Find where the given text appears and provide that cell's center as (x, y) coordinate. 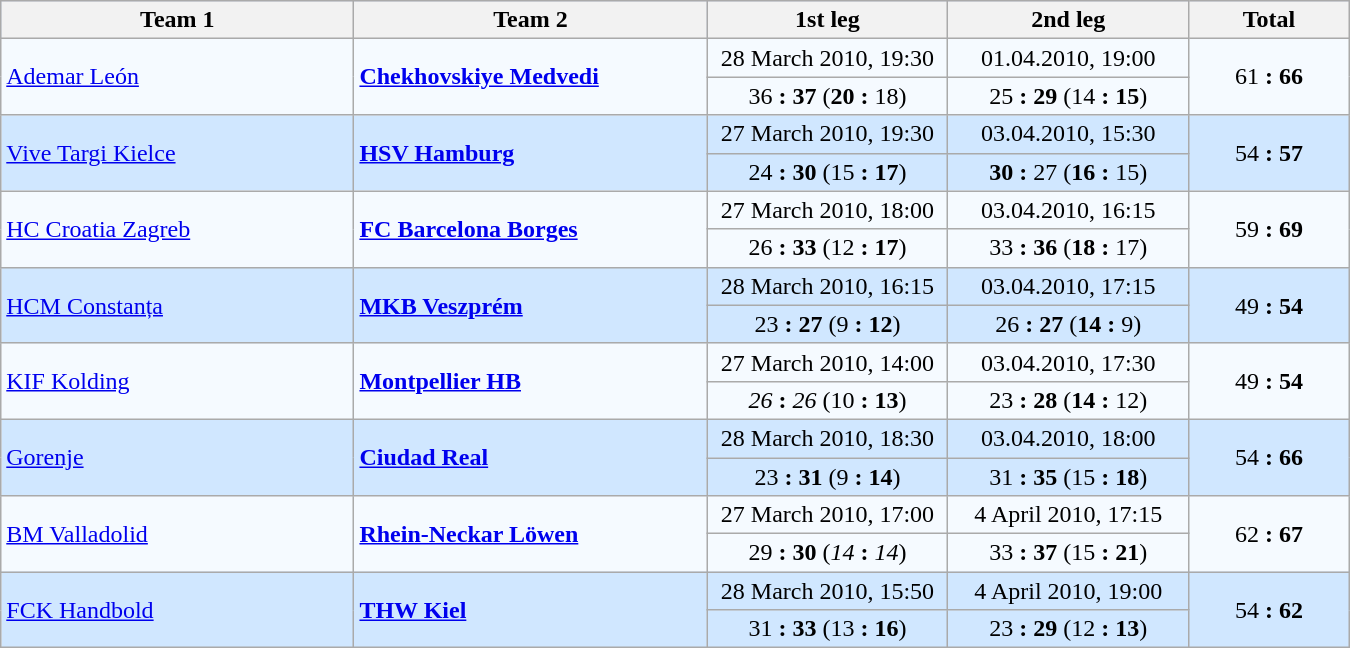
33 : 36 (18 : 17) (1068, 248)
28 March 2010, 18:30 (828, 438)
Ciudad Real (530, 457)
Team 2 (530, 20)
31 : 33 (13 : 16) (828, 629)
23 : 31 (9 : 14) (828, 477)
25 : 29 (14 : 15) (1068, 96)
28 March 2010, 19:30 (828, 58)
54 : 66 (1270, 457)
03.04.2010, 16:15 (1068, 210)
29 : 30 (14 : 14) (828, 553)
61 : 66 (1270, 77)
26 : 33 (12 : 17) (828, 248)
HSV Hamburg (530, 153)
03.04.2010, 15:30 (1068, 134)
27 March 2010, 19:30 (828, 134)
THW Kiel (530, 610)
28 March 2010, 16:15 (828, 286)
30 : 27 (16 : 15) (1068, 172)
4 April 2010, 17:15 (1068, 515)
26 : 26 (10 : 13) (828, 400)
03.04.2010, 17:15 (1068, 286)
54 : 57 (1270, 153)
23 : 28 (14 : 12) (1068, 400)
Total (1270, 20)
27 March 2010, 14:00 (828, 362)
Vive Targi Kielce (178, 153)
59 : 69 (1270, 229)
54 : 62 (1270, 610)
KIF Kolding (178, 381)
Chekhovskiye Medvedi (530, 77)
23 : 29 (12 : 13) (1068, 629)
24 : 30 (15 : 17) (828, 172)
FC Barcelona Borges (530, 229)
Team 1 (178, 20)
Gorenje (178, 457)
36 : 37 (20 : 18) (828, 96)
01.04.2010, 19:00 (1068, 58)
27 March 2010, 17:00 (828, 515)
28 March 2010, 15:50 (828, 591)
Ademar León (178, 77)
1st leg (828, 20)
23 : 27 (9 : 12) (828, 324)
27 March 2010, 18:00 (828, 210)
33 : 37 (15 : 21) (1068, 553)
Rhein-Neckar Löwen (530, 534)
2nd leg (1068, 20)
03.04.2010, 17:30 (1068, 362)
03.04.2010, 18:00 (1068, 438)
BM Valladolid (178, 534)
FCK Handbold (178, 610)
31 : 35 (15 : 18) (1068, 477)
62 : 67 (1270, 534)
MKB Veszprém (530, 305)
26 : 27 (14 : 9) (1068, 324)
4 April 2010, 19:00 (1068, 591)
HCM Constanța (178, 305)
Montpellier HB (530, 381)
HC Croatia Zagreb (178, 229)
